Identify which cell holds the provided text, then report its [X, Y] central coordinate. 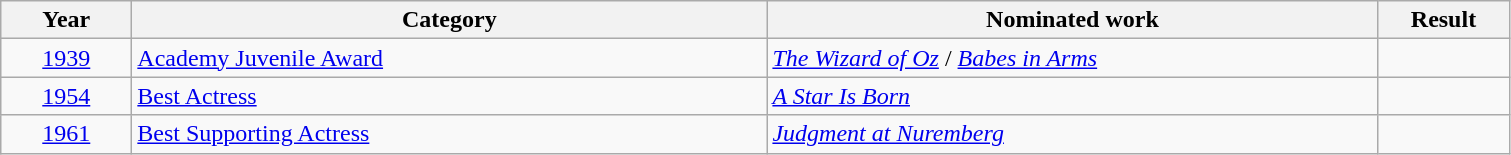
Year [66, 20]
Best Actress [450, 96]
1939 [66, 58]
1954 [66, 96]
Best Supporting Actress [450, 134]
The Wizard of Oz / Babes in Arms [1072, 58]
Result [1444, 20]
Nominated work [1072, 20]
Judgment at Nuremberg [1072, 134]
Academy Juvenile Award [450, 58]
A Star Is Born [1072, 96]
1961 [66, 134]
Category [450, 20]
